Locate the cell with the specified text and output its (X, Y) center coordinate. 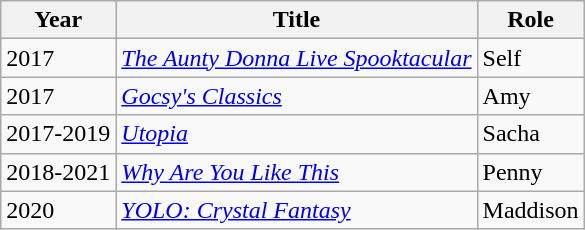
Role (530, 20)
Maddison (530, 210)
2018-2021 (58, 172)
Penny (530, 172)
The Aunty Donna Live Spooktacular (296, 58)
Self (530, 58)
Amy (530, 96)
Sacha (530, 134)
Utopia (296, 134)
Gocsy's Classics (296, 96)
2020 (58, 210)
2017-2019 (58, 134)
YOLO: Crystal Fantasy (296, 210)
Title (296, 20)
Year (58, 20)
Why Are You Like This (296, 172)
